Locate the cell with the specified text and output its [x, y] center coordinate. 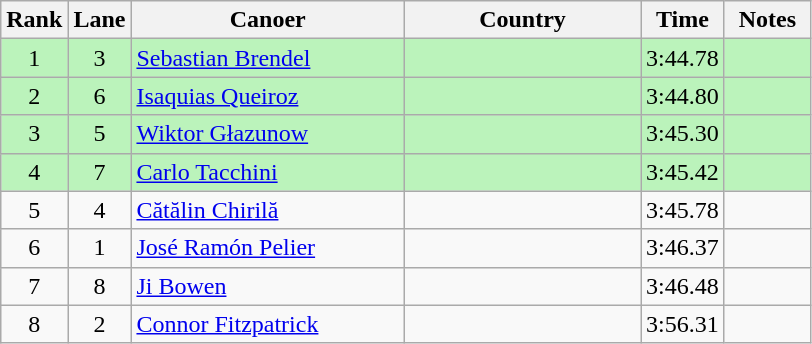
3:46.48 [683, 286]
Sebastian Brendel [268, 58]
Country [522, 20]
3:56.31 [683, 324]
3:45.42 [683, 172]
Connor Fitzpatrick [268, 324]
Rank [34, 20]
3:44.78 [683, 58]
Time [683, 20]
Cătălin Chirilă [268, 210]
3:44.80 [683, 96]
3:46.37 [683, 248]
José Ramón Pelier [268, 248]
3:45.78 [683, 210]
Notes [767, 20]
Ji Bowen [268, 286]
Canoer [268, 20]
Isaquias Queiroz [268, 96]
Lane [100, 20]
3:45.30 [683, 134]
Wiktor Głazunow [268, 134]
Carlo Tacchini [268, 172]
